Scan for the cell matching the given text and deliver its [X, Y] coordinate at center. 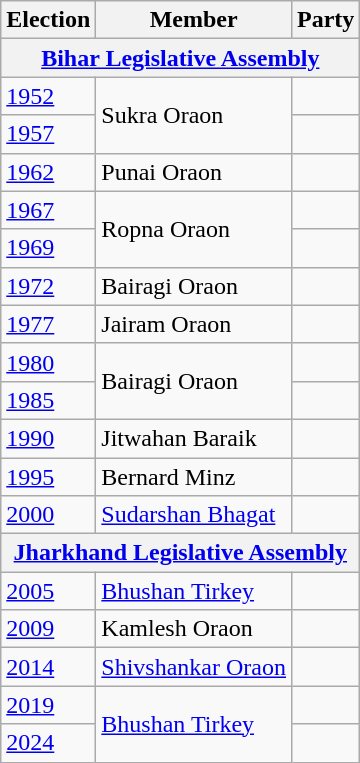
2005 [48, 591]
1952 [48, 96]
1977 [48, 324]
1972 [48, 286]
Sudarshan Bhagat [194, 515]
Kamlesh Oraon [194, 629]
Party [326, 20]
Jharkhand Legislative Assembly [180, 553]
1969 [48, 248]
1990 [48, 438]
1985 [48, 400]
Ropna Oraon [194, 229]
Member [194, 20]
1995 [48, 477]
1962 [48, 172]
Jitwahan Baraik [194, 438]
Punai Oraon [194, 172]
2000 [48, 515]
Jairam Oraon [194, 324]
2024 [48, 743]
2019 [48, 705]
Bihar Legislative Assembly [180, 58]
Election [48, 20]
1980 [48, 362]
1967 [48, 210]
2009 [48, 629]
Bernard Minz [194, 477]
1957 [48, 134]
2014 [48, 667]
Shivshankar Oraon [194, 667]
Sukra Oraon [194, 115]
